Return [x, y] of the center of cell containing provided text 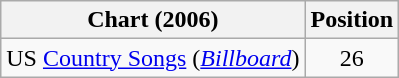
26 [352, 58]
US Country Songs (Billboard) [153, 58]
Chart (2006) [153, 20]
Position [352, 20]
